Identify which cell holds the provided text, then report its [x, y] central coordinate. 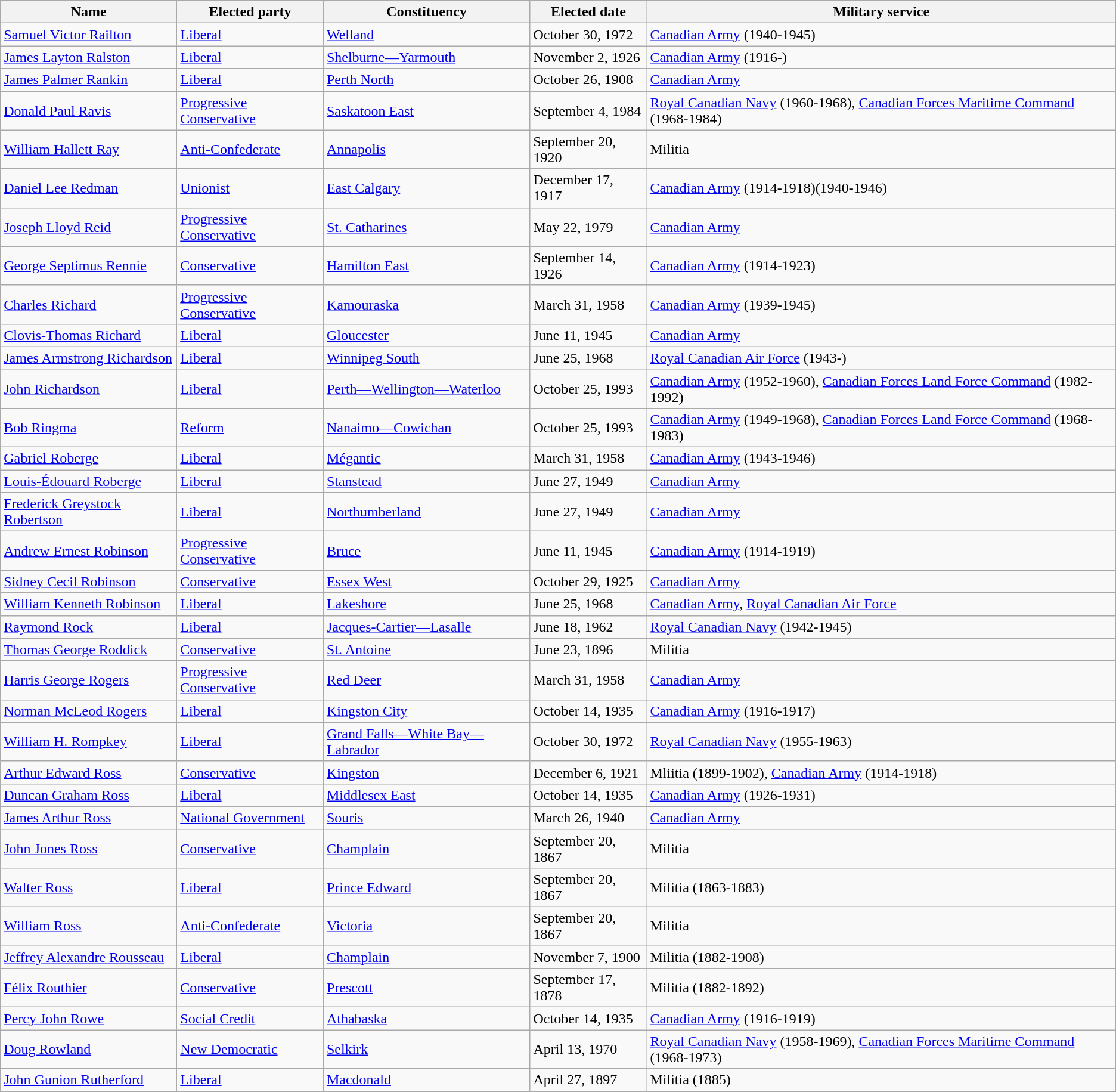
John Richardson [89, 389]
Victoria [427, 927]
Donald Paul Ravis [89, 111]
Middlesex East [427, 795]
October 26, 1908 [588, 80]
James Layton Ralston [89, 57]
Militia (1863-1883) [881, 887]
Unionist [250, 188]
Frederick Greystock Robertson [89, 512]
St. Antoine [427, 649]
Kingston City [427, 711]
James Armstrong Richardson [89, 358]
Bruce [427, 551]
Canadian Army, Royal Canadian Air Force [881, 604]
Canadian Army (1914-1918)(1940-1946) [881, 188]
Militia (1885) [881, 1080]
Bob Ringma [89, 428]
Andrew Ernest Robinson [89, 551]
Canadian Army (1914-1923) [881, 266]
Harris George Rogers [89, 680]
June 23, 1896 [588, 649]
William H. Rompkey [89, 742]
Jeffrey Alexandre Rousseau [89, 957]
Prince Edward [427, 887]
Lakeshore [427, 604]
September 14, 1926 [588, 266]
Canadian Army (1952-1960), Canadian Forces Land Force Command (1982-1992) [881, 389]
Saskatoon East [427, 111]
Canadian Army (1926-1931) [881, 795]
Name [89, 12]
November 2, 1926 [588, 57]
Mégantic [427, 459]
William Hallett Ray [89, 149]
Canadian Army (1916-) [881, 57]
September 17, 1878 [588, 988]
George Septimus Rennie [89, 266]
Northumberland [427, 512]
Perth North [427, 80]
Norman McLeod Rogers [89, 711]
Royal Canadian Navy (1958-1969), Canadian Forces Maritime Command (1968-1973) [881, 1050]
Royal Canadian Navy (1955-1963) [881, 742]
Arthur Edward Ross [89, 772]
Stanstead [427, 481]
Thomas George Roddick [89, 649]
Samuel Victor Railton [89, 35]
Nanaimo—Cowichan [427, 428]
Sidney Cecil Robinson [89, 581]
Military service [881, 12]
December 17, 1917 [588, 188]
December 6, 1921 [588, 772]
John Jones Ross [89, 848]
Essex West [427, 581]
Elected party [250, 12]
Duncan Graham Ross [89, 795]
Reform [250, 428]
Red Deer [427, 680]
Grand Falls—White Bay—Labrador [427, 742]
April 27, 1897 [588, 1080]
Raymond Rock [89, 627]
June 18, 1962 [588, 627]
Louis-Édouard Roberge [89, 481]
Clovis-Thomas Richard [89, 335]
Souris [427, 818]
Welland [427, 35]
National Government [250, 818]
Canadian Army (1949-1968), Canadian Forces Land Force Command (1968-1983) [881, 428]
William Ross [89, 927]
New Democratic [250, 1050]
September 20, 1920 [588, 149]
Canadian Army (1939-1945) [881, 304]
Shelburne—Yarmouth [427, 57]
Félix Routhier [89, 988]
Militia (1882-1892) [881, 988]
April 13, 1970 [588, 1050]
John Gunion Rutherford [89, 1080]
William Kenneth Robinson [89, 604]
St. Catharines [427, 227]
Joseph Lloyd Reid [89, 227]
Daniel Lee Redman [89, 188]
James Palmer Rankin [89, 80]
James Arthur Ross [89, 818]
Canadian Army (1916-1919) [881, 1019]
Royal Canadian Air Force (1943-) [881, 358]
September 4, 1984 [588, 111]
Royal Canadian Navy (1942-1945) [881, 627]
Kamouraska [427, 304]
Kingston [427, 772]
November 7, 1900 [588, 957]
Prescott [427, 988]
Elected date [588, 12]
Jacques-Cartier—Lasalle [427, 627]
Social Credit [250, 1019]
Percy John Rowe [89, 1019]
Macdonald [427, 1080]
Hamilton East [427, 266]
Winnipeg South [427, 358]
East Calgary [427, 188]
October 29, 1925 [588, 581]
Athabaska [427, 1019]
Canadian Army (1916-1917) [881, 711]
Doug Rowland [89, 1050]
Perth—Wellington—Waterloo [427, 389]
Walter Ross [89, 887]
Selkirk [427, 1050]
March 26, 1940 [588, 818]
Gloucester [427, 335]
Canadian Army (1914-1919) [881, 551]
Canadian Army (1940-1945) [881, 35]
Constituency [427, 12]
Mliitia (1899-1902), Canadian Army (1914-1918) [881, 772]
May 22, 1979 [588, 227]
Charles Richard [89, 304]
Militia (1882-1908) [881, 957]
Royal Canadian Navy (1960-1968), Canadian Forces Maritime Command (1968-1984) [881, 111]
Annapolis [427, 149]
Gabriel Roberge [89, 459]
Canadian Army (1943-1946) [881, 459]
